Detect which cell encompasses the target text, then output its (X, Y) center coordinate. 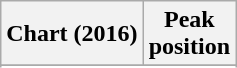
Peak position (189, 34)
Chart (2016) (72, 34)
